Return the (x, y) coordinate for the center point of the cell that contains the specified text.  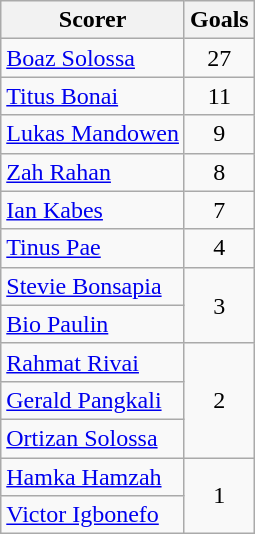
Gerald Pangkali (93, 400)
Hamka Hamzah (93, 477)
Stevie Bonsapia (93, 286)
Bio Paulin (93, 324)
4 (219, 248)
3 (219, 305)
27 (219, 58)
Goals (219, 20)
Tinus Pae (93, 248)
Ortizan Solossa (93, 438)
11 (219, 96)
Zah Rahan (93, 172)
Titus Bonai (93, 96)
1 (219, 496)
2 (219, 400)
Scorer (93, 20)
9 (219, 134)
7 (219, 210)
Ian Kabes (93, 210)
8 (219, 172)
Rahmat Rivai (93, 362)
Victor Igbonefo (93, 515)
Lukas Mandowen (93, 134)
Boaz Solossa (93, 58)
